Output the [x, y] coordinate of the center of the cell containing the given text.  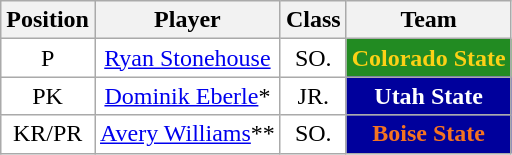
Ryan Stonehouse [187, 58]
Colorado State [428, 58]
PK [48, 96]
P [48, 58]
Avery Williams** [187, 134]
Class [313, 20]
Utah State [428, 96]
Position [48, 20]
Dominik Eberle* [187, 96]
Player [187, 20]
Team [428, 20]
KR/PR [48, 134]
Boise State [428, 134]
JR. [313, 96]
